Detect which cell encompasses the target text, then output its (x, y) center coordinate. 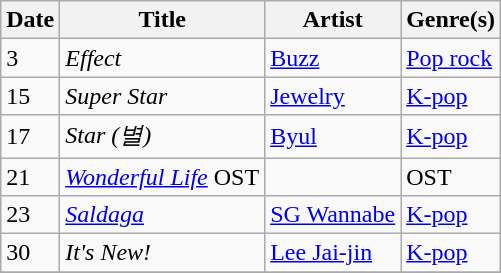
Wonderful Life OST (162, 177)
3 (30, 58)
21 (30, 177)
Date (30, 20)
SG Wannabe (333, 215)
Artist (333, 20)
Title (162, 20)
Effect (162, 58)
Byul (333, 136)
Buzz (333, 58)
15 (30, 96)
Lee Jai-jin (333, 253)
It's New! (162, 253)
Super Star (162, 96)
Saldaga (162, 215)
Jewelry (333, 96)
Star (별) (162, 136)
Pop rock (451, 58)
30 (30, 253)
17 (30, 136)
OST (451, 177)
Genre(s) (451, 20)
23 (30, 215)
